Return the [x, y] coordinate for the center point of the cell that contains the specified text.  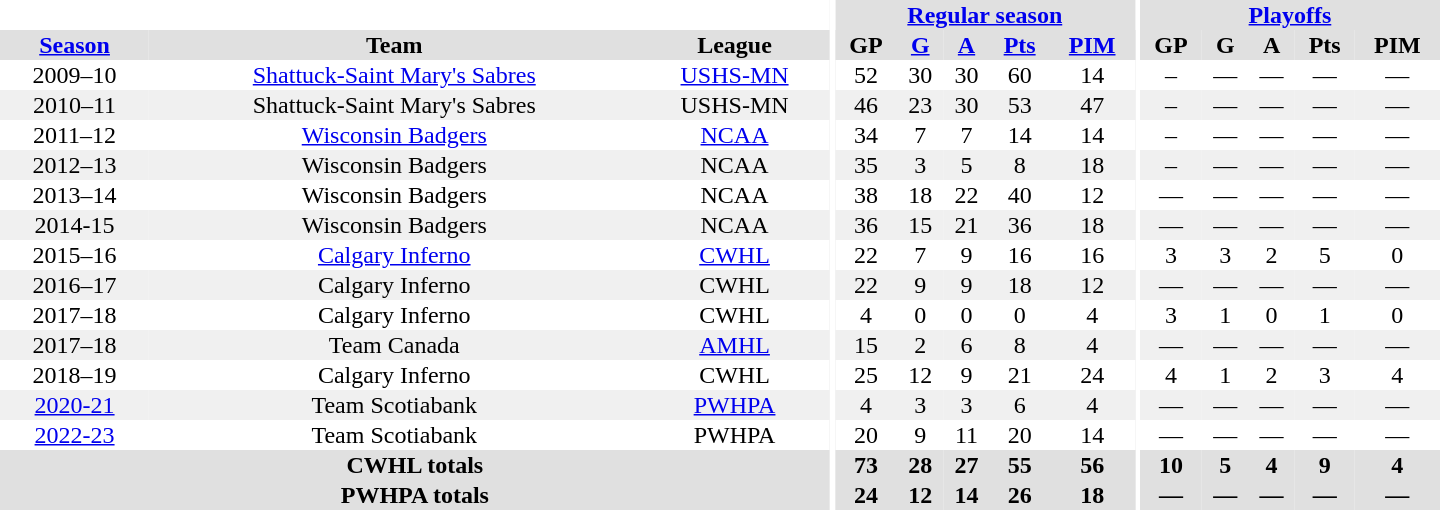
26 [1020, 495]
Playoffs [1290, 15]
35 [866, 165]
2012–13 [74, 165]
Team Canada [394, 345]
2022-23 [74, 435]
11 [966, 435]
2010–11 [74, 105]
56 [1092, 465]
23 [920, 105]
League [734, 45]
25 [866, 375]
55 [1020, 465]
28 [920, 465]
2018–19 [74, 375]
47 [1092, 105]
Regular season [985, 15]
46 [866, 105]
2013–14 [74, 195]
52 [866, 75]
2016–17 [74, 285]
Team [394, 45]
40 [1020, 195]
CWHL totals [415, 465]
Season [74, 45]
2014-15 [74, 225]
AMHL [734, 345]
38 [866, 195]
2011–12 [74, 135]
53 [1020, 105]
2009–10 [74, 75]
34 [866, 135]
2020-21 [74, 405]
PWHPA totals [415, 495]
60 [1020, 75]
2015–16 [74, 255]
10 [1171, 465]
73 [866, 465]
27 [966, 465]
